Provide the [x, y] coordinate of the cell's center where the given text is located.  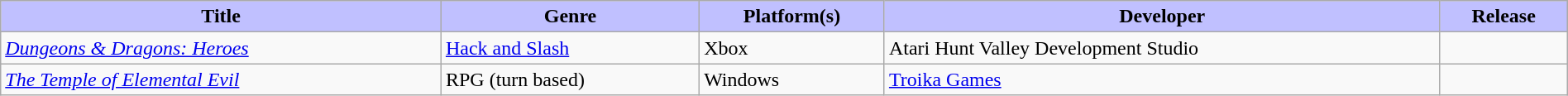
Title [222, 17]
Developer [1162, 17]
Windows [792, 79]
Release [1503, 17]
Xbox [792, 48]
Atari Hunt Valley Development Studio [1162, 48]
Platform(s) [792, 17]
The Temple of Elemental Evil [222, 79]
RPG (turn based) [570, 79]
Genre [570, 17]
Hack and Slash [570, 48]
Troika Games [1162, 79]
Dungeons & Dragons: Heroes [222, 48]
